Find where the given text appears and provide that cell's center as [x, y] coordinate. 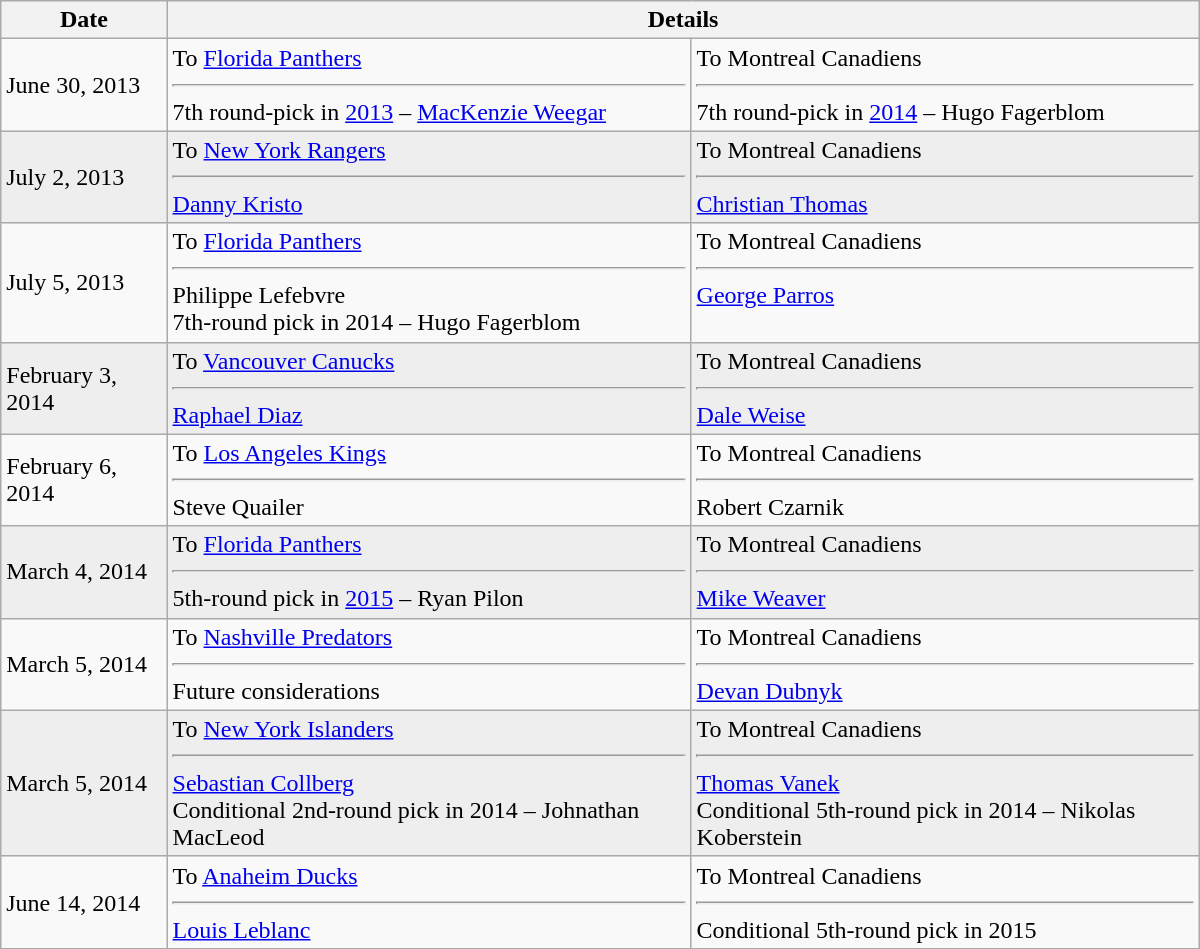
Details [683, 20]
To Florida Panthers5th-round pick in 2015 – Ryan Pilon [429, 572]
To Montreal CanadiensThomas VanekConditional 5th-round pick in 2014 – Nikolas Koberstein [945, 783]
To New York Rangers Danny Kristo [429, 177]
To Florida PanthersPhilippe Lefebvre7th-round pick in 2014 – Hugo Fagerblom [429, 282]
June 30, 2013 [84, 85]
To New York IslandersSebastian CollbergConditional 2nd-round pick in 2014 – Johnathan MacLeod [429, 783]
Date [84, 20]
To Montreal Canadiens 7th round-pick in 2014 – Hugo Fagerblom [945, 85]
To Florida Panthers 7th round-pick in 2013 – MacKenzie Weegar [429, 85]
March 4, 2014 [84, 572]
To Nashville PredatorsFuture considerations [429, 664]
July 2, 2013 [84, 177]
To Montreal CanadiensConditional 5th-round pick in 2015 [945, 902]
To Montreal CanadiensDevan Dubnyk [945, 664]
To Anaheim DucksLouis Leblanc [429, 902]
February 3, 2014 [84, 388]
June 14, 2014 [84, 902]
February 6, 2014 [84, 480]
To Montreal CanadiensRobert Czarnik [945, 480]
To Vancouver CanucksRaphael Diaz [429, 388]
To Montreal CanadiensDale Weise [945, 388]
To Los Angeles KingsSteve Quailer [429, 480]
To Montreal CanadiensMike Weaver [945, 572]
July 5, 2013 [84, 282]
To Montreal CanadiensGeorge Parros [945, 282]
To Montreal Canadiens Christian Thomas [945, 177]
